Pinpoint the cell where the given text exists, returning its (X, Y) midpoint coordinate. 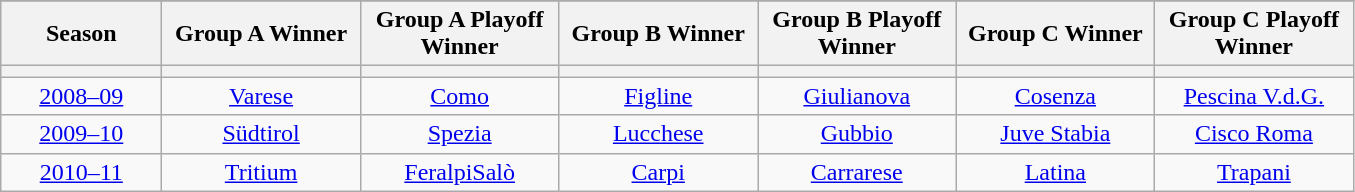
Spezia (460, 134)
Cosenza (1056, 96)
Group C Winner (1056, 34)
Cisco Roma (1254, 134)
Group A Playoff Winner (460, 34)
Season (82, 34)
FeralpiSalò (460, 172)
Group A Winner (262, 34)
Group B Winner (658, 34)
2010–11 (82, 172)
Carrarese (858, 172)
Group C Playoff Winner (1254, 34)
Tritium (262, 172)
Giulianova (858, 96)
2008–09 (82, 96)
Gubbio (858, 134)
Trapani (1254, 172)
Juve Stabia (1056, 134)
Figline (658, 96)
Varese (262, 96)
Como (460, 96)
Carpi (658, 172)
Pescina V.d.G. (1254, 96)
Group B Playoff Winner (858, 34)
Lucchese (658, 134)
2009–10 (82, 134)
Latina (1056, 172)
Südtirol (262, 134)
